Extract the [x, y] coordinate from the center of the cell holding the provided text.  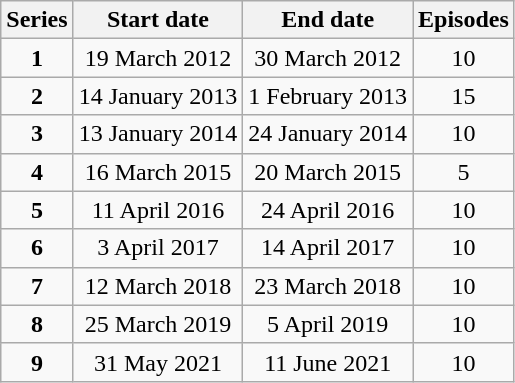
30 March 2012 [328, 58]
24 January 2014 [328, 134]
19 March 2012 [158, 58]
Episodes [464, 20]
3 April 2017 [158, 248]
25 March 2019 [158, 324]
3 [37, 134]
2 [37, 96]
13 January 2014 [158, 134]
9 [37, 362]
End date [328, 20]
15 [464, 96]
16 March 2015 [158, 172]
1 [37, 58]
6 [37, 248]
31 May 2021 [158, 362]
14 April 2017 [328, 248]
24 April 2016 [328, 210]
20 March 2015 [328, 172]
23 March 2018 [328, 286]
14 January 2013 [158, 96]
Start date [158, 20]
11 April 2016 [158, 210]
12 March 2018 [158, 286]
8 [37, 324]
Series [37, 20]
5 April 2019 [328, 324]
11 June 2021 [328, 362]
7 [37, 286]
4 [37, 172]
1 February 2013 [328, 96]
